Locate the cell with the specified text and output its (X, Y) center coordinate. 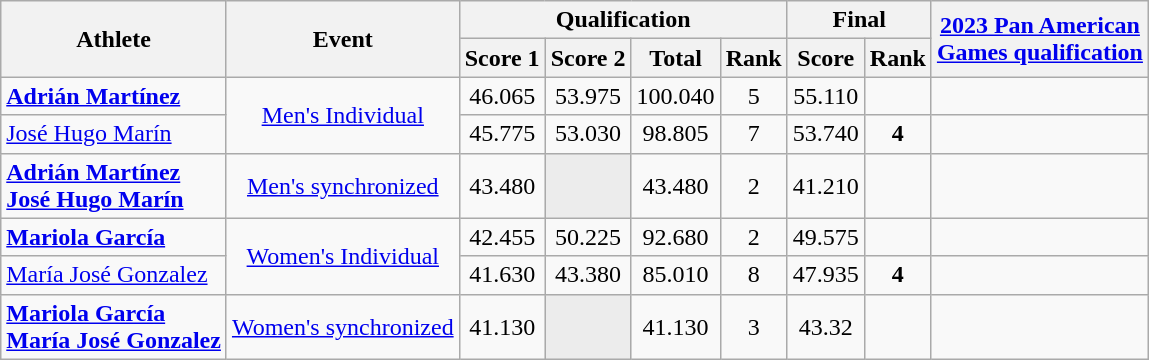
92.680 (676, 237)
Adrián Martínez (114, 96)
Score 2 (588, 58)
49.575 (826, 237)
50.225 (588, 237)
María José Gonzalez (114, 275)
Women's Individual (342, 256)
41.210 (826, 186)
7 (754, 134)
43.380 (588, 275)
Mariola García (114, 237)
Men's Individual (342, 115)
3 (754, 326)
46.065 (502, 96)
53.975 (588, 96)
Men's synchronized (342, 186)
José Hugo Marín (114, 134)
Qualification (623, 20)
98.805 (676, 134)
47.935 (826, 275)
Adrián MartínezJosé Hugo Marín (114, 186)
42.455 (502, 237)
Score 1 (502, 58)
55.110 (826, 96)
Total (676, 58)
43.32 (826, 326)
Women's synchronized (342, 326)
100.040 (676, 96)
45.775 (502, 134)
41.630 (502, 275)
Event (342, 39)
5 (754, 96)
Score (826, 58)
Athlete (114, 39)
53.740 (826, 134)
8 (754, 275)
Mariola GarcíaMaría José Gonzalez (114, 326)
Final (859, 20)
53.030 (588, 134)
2023 Pan American Games qualification (1040, 39)
85.010 (676, 275)
